Locate the cell with the specified text and output its (x, y) center coordinate. 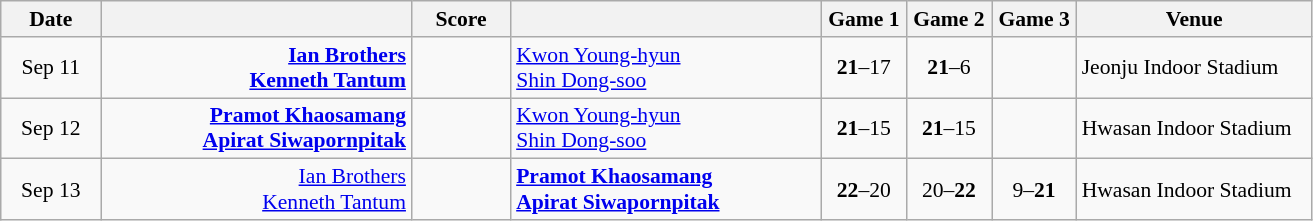
9–21 (1034, 190)
Game 3 (1034, 19)
Game 1 (864, 19)
22–20 (864, 190)
21–6 (948, 68)
20–22 (948, 190)
Game 2 (948, 19)
21–17 (864, 68)
Sep 12 (51, 128)
Venue (1194, 19)
Date (51, 19)
Score (461, 19)
Sep 11 (51, 68)
Jeonju Indoor Stadium (1194, 68)
Sep 13 (51, 190)
